Provide the [X, Y] coordinate of the cell's center where the given text is located.  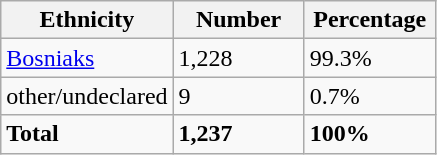
Bosniaks [87, 58]
Ethnicity [87, 20]
Percentage [370, 20]
1,237 [238, 134]
0.7% [370, 96]
other/undeclared [87, 96]
Total [87, 134]
9 [238, 96]
99.3% [370, 58]
1,228 [238, 58]
100% [370, 134]
Number [238, 20]
